Identify which cell holds the provided text, then report its (X, Y) central coordinate. 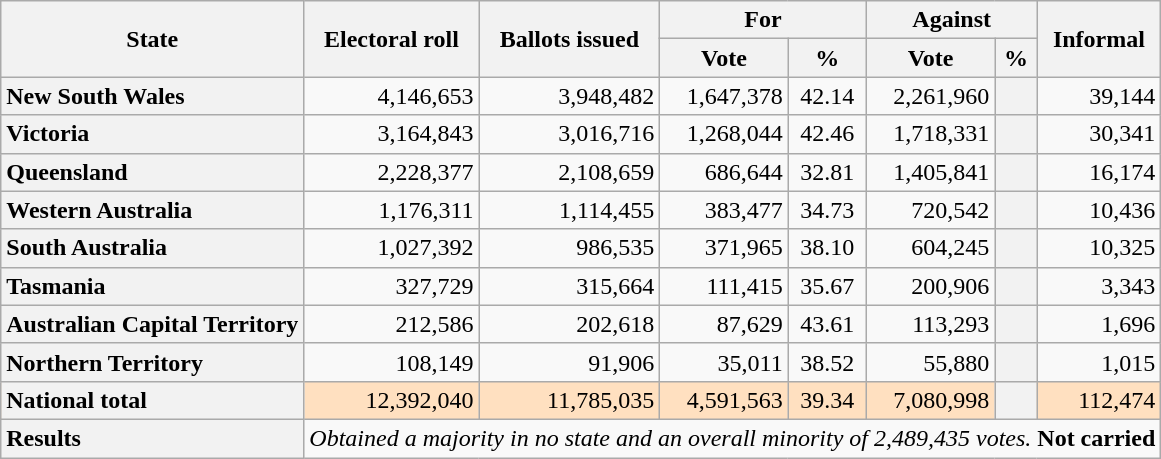
604,245 (930, 248)
Northern Territory (152, 362)
3,343 (1099, 286)
39,144 (1099, 96)
1,647,378 (724, 96)
42.46 (827, 134)
2,108,659 (570, 172)
7,080,998 (930, 400)
3,164,843 (392, 134)
720,542 (930, 210)
112,474 (1099, 400)
Tasmania (152, 286)
38.10 (827, 248)
1,405,841 (930, 172)
34.73 (827, 210)
New South Wales (152, 96)
Australian Capital Territory (152, 324)
986,535 (570, 248)
National total (152, 400)
Results (152, 438)
For (764, 20)
30,341 (1099, 134)
11,785,035 (570, 400)
111,415 (724, 286)
2,228,377 (392, 172)
Informal (1099, 39)
327,729 (392, 286)
10,325 (1099, 248)
12,392,040 (392, 400)
16,174 (1099, 172)
4,146,653 (392, 96)
212,586 (392, 324)
1,696 (1099, 324)
686,644 (724, 172)
91,906 (570, 362)
87,629 (724, 324)
2,261,960 (930, 96)
32.81 (827, 172)
1,718,331 (930, 134)
1,015 (1099, 362)
3,948,482 (570, 96)
113,293 (930, 324)
Against (952, 20)
Obtained a majority in no state and an overall minority of 2,489,435 votes. Not carried (732, 438)
202,618 (570, 324)
4,591,563 (724, 400)
200,906 (930, 286)
1,268,044 (724, 134)
Western Australia (152, 210)
Queensland (152, 172)
35,011 (724, 362)
38.52 (827, 362)
1,027,392 (392, 248)
10,436 (1099, 210)
State (152, 39)
1,176,311 (392, 210)
1,114,455 (570, 210)
42.14 (827, 96)
371,965 (724, 248)
South Australia (152, 248)
Ballots issued (570, 39)
55,880 (930, 362)
383,477 (724, 210)
Victoria (152, 134)
35.67 (827, 286)
315,664 (570, 286)
Electoral roll (392, 39)
108,149 (392, 362)
43.61 (827, 324)
39.34 (827, 400)
3,016,716 (570, 134)
